For the text-containing cell, return its midpoint in [x, y] coordinate format. 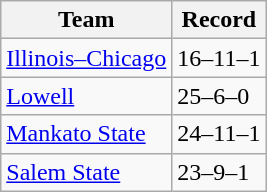
24–11–1 [219, 134]
Salem State [86, 172]
Illinois–Chicago [86, 58]
23–9–1 [219, 172]
Team [86, 20]
25–6–0 [219, 96]
16–11–1 [219, 58]
Mankato State [86, 134]
Lowell [86, 96]
Record [219, 20]
